Search for the cell housing the specified text and yield its (x, y) center coordinate. 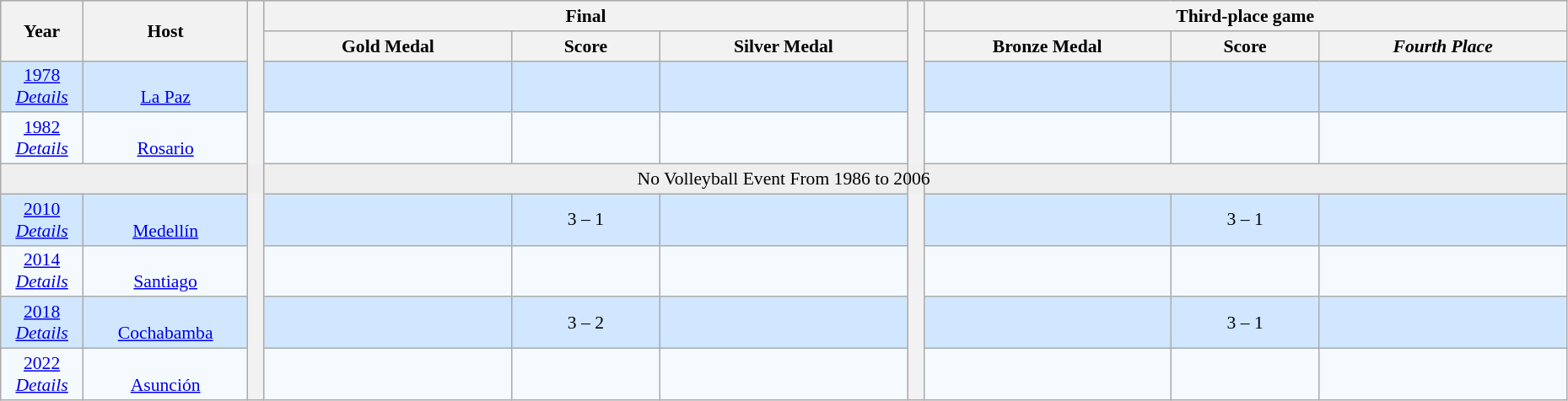
Santiago (165, 271)
Silver Medal (783, 46)
Asunción (165, 374)
Cochabamba (165, 323)
Year (42, 30)
Fourth Place (1442, 46)
3 – 2 (586, 323)
Bronze Medal (1048, 46)
1982 Details (42, 138)
Gold Medal (388, 46)
Medellín (165, 219)
La Paz (165, 86)
No Volleyball Event From 1986 to 2006 (784, 179)
Host (165, 30)
2010 Details (42, 219)
Final (585, 16)
1978 Details (42, 86)
2014 Details (42, 271)
Rosario (165, 138)
2018 Details (42, 323)
2022 Details (42, 374)
Third-place game (1245, 16)
